Identify which cell holds the provided text, then report its (x, y) central coordinate. 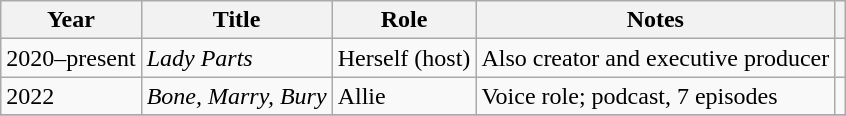
Notes (656, 20)
2022 (71, 96)
Also creator and executive producer (656, 58)
Lady Parts (236, 58)
Voice role; podcast, 7 episodes (656, 96)
Bone, Marry, Bury (236, 96)
Herself (host) (404, 58)
Title (236, 20)
2020–present (71, 58)
Role (404, 20)
Allie (404, 96)
Year (71, 20)
